Return [x, y] of the center of cell containing provided text 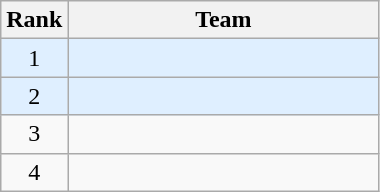
Rank [34, 20]
4 [34, 172]
3 [34, 134]
1 [34, 58]
2 [34, 96]
Team [224, 20]
